From the cell containing the given text, extract its center point as [x, y] coordinate. 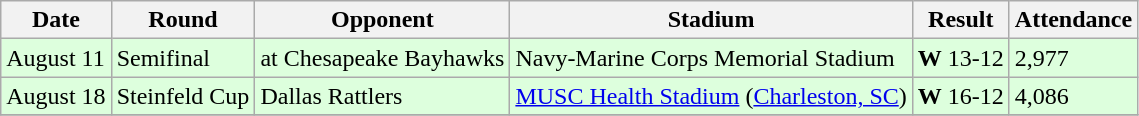
Opponent [382, 20]
W 16-12 [960, 96]
Dallas Rattlers [382, 96]
Steinfeld Cup [183, 96]
W 13-12 [960, 58]
Result [960, 20]
Navy-Marine Corps Memorial Stadium [711, 58]
August 11 [56, 58]
Semifinal [183, 58]
2,977 [1073, 58]
4,086 [1073, 96]
Stadium [711, 20]
Attendance [1073, 20]
MUSC Health Stadium (Charleston, SC) [711, 96]
Date [56, 20]
at Chesapeake Bayhawks [382, 58]
August 18 [56, 96]
Round [183, 20]
